Return the (x, y) coordinate for the center point of the cell that contains the specified text.  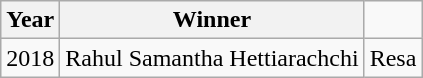
Resa (393, 58)
Rahul Samantha Hettiarachchi (212, 58)
2018 (30, 58)
Year (30, 20)
Winner (212, 20)
